Extract the [X, Y] coordinate from the center of the cell holding the provided text.  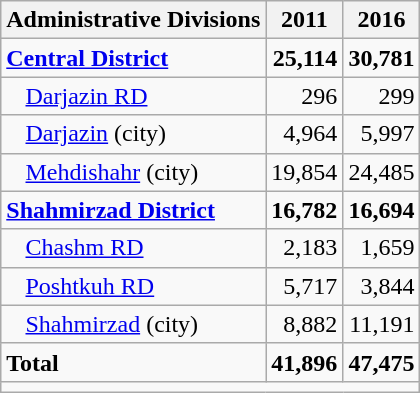
16,694 [382, 210]
24,485 [382, 172]
Poshtkuh RD [134, 286]
Mehdishahr (city) [134, 172]
11,191 [382, 324]
19,854 [304, 172]
41,896 [304, 362]
299 [382, 96]
4,964 [304, 134]
Shahmirzad (city) [134, 324]
25,114 [304, 58]
Darjazin (city) [134, 134]
Darjazin RD [134, 96]
2016 [382, 20]
Chashm RD [134, 248]
296 [304, 96]
30,781 [382, 58]
2,183 [304, 248]
16,782 [304, 210]
2011 [304, 20]
3,844 [382, 286]
8,882 [304, 324]
Central District [134, 58]
1,659 [382, 248]
Administrative Divisions [134, 20]
5,997 [382, 134]
Total [134, 362]
47,475 [382, 362]
5,717 [304, 286]
Shahmirzad District [134, 210]
